Identify which cell holds the provided text, then report its (x, y) central coordinate. 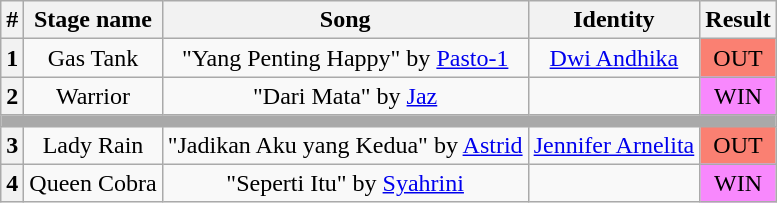
Dwi Andhika (614, 58)
3 (12, 145)
"Jadikan Aku yang Kedua" by Astrid (345, 145)
Gas Tank (93, 58)
Identity (614, 20)
# (12, 20)
"Seperti Itu" by Syahrini (345, 183)
Result (738, 20)
4 (12, 183)
Warrior (93, 96)
"Yang Penting Happy" by Pasto-1 (345, 58)
Lady Rain (93, 145)
1 (12, 58)
Stage name (93, 20)
Jennifer Arnelita (614, 145)
Queen Cobra (93, 183)
2 (12, 96)
"Dari Mata" by Jaz (345, 96)
Song (345, 20)
